Extract the [x, y] coordinate from the center of the cell holding the provided text.  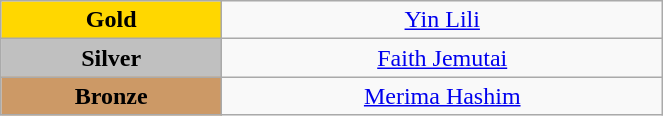
Silver [112, 58]
Faith Jemutai [442, 58]
Yin Lili [442, 20]
Gold [112, 20]
Merima Hashim [442, 96]
Bronze [112, 96]
